Return the (X, Y) coordinate for the center point of the cell that contains the specified text.  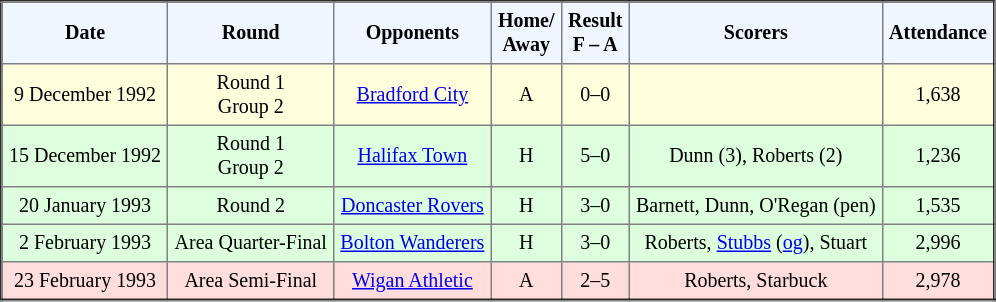
Barnett, Dunn, O'Regan (pen) (756, 206)
15 December 1992 (85, 156)
Round 2 (251, 206)
Area Quarter-Final (251, 243)
Roberts, Stubbs (og), Stuart (756, 243)
Date (85, 33)
Bolton Wanderers (413, 243)
Bradford City (413, 95)
1,638 (938, 95)
Doncaster Rovers (413, 206)
23 February 1993 (85, 281)
9 December 1992 (85, 95)
Dunn (3), Roberts (2) (756, 156)
2 February 1993 (85, 243)
0–0 (595, 95)
Home/Away (526, 33)
2,978 (938, 281)
20 January 1993 (85, 206)
1,535 (938, 206)
Area Semi-Final (251, 281)
Opponents (413, 33)
2–5 (595, 281)
1,236 (938, 156)
Halifax Town (413, 156)
Round (251, 33)
Attendance (938, 33)
Wigan Athletic (413, 281)
Roberts, Starbuck (756, 281)
ResultF – A (595, 33)
Scorers (756, 33)
2,996 (938, 243)
5–0 (595, 156)
